Provide the (X, Y) coordinate of the cell's center where the given text is located.  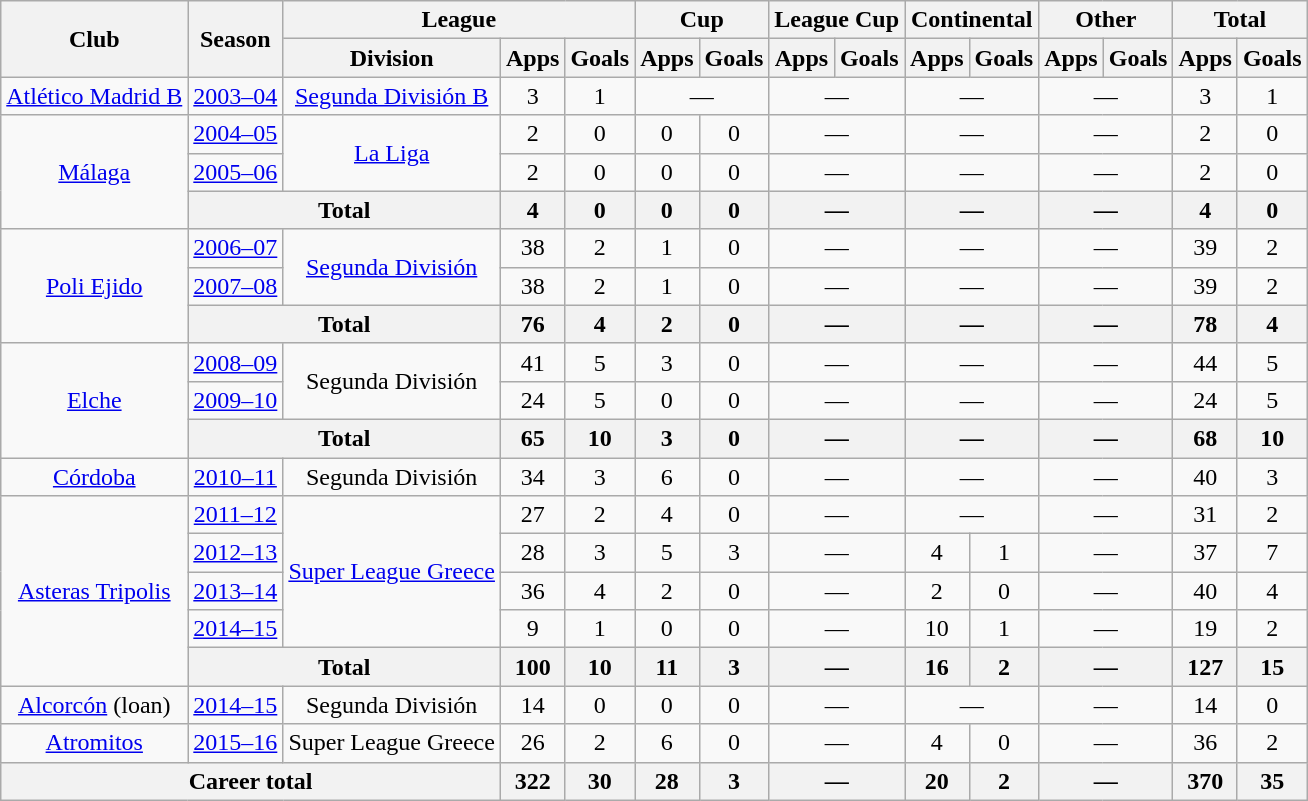
16 (937, 667)
30 (600, 781)
2008–09 (236, 362)
2010–11 (236, 477)
100 (532, 667)
2003–04 (236, 96)
2005–06 (236, 172)
370 (1205, 781)
Other (1106, 20)
Córdoba (94, 477)
20 (937, 781)
Atromitos (94, 743)
7 (1272, 553)
76 (532, 324)
Career total (251, 781)
Segunda División B (392, 96)
37 (1205, 553)
41 (532, 362)
League (459, 20)
78 (1205, 324)
68 (1205, 438)
La Liga (392, 153)
2013–14 (236, 591)
Continental (972, 20)
44 (1205, 362)
Season (236, 39)
2009–10 (236, 400)
Málaga (94, 172)
27 (532, 515)
2006–07 (236, 248)
35 (1272, 781)
65 (532, 438)
19 (1205, 629)
26 (532, 743)
2015–16 (236, 743)
11 (667, 667)
2011–12 (236, 515)
Division (392, 58)
Atlético Madrid B (94, 96)
2004–05 (236, 134)
Asteras Tripolis (94, 591)
127 (1205, 667)
2012–13 (236, 553)
Poli Ejido (94, 286)
Cup (702, 20)
2007–08 (236, 286)
League Cup (837, 20)
322 (532, 781)
15 (1272, 667)
Elche (94, 400)
9 (532, 629)
Club (94, 39)
31 (1205, 515)
Alcorcón (loan) (94, 705)
34 (532, 477)
